Detect which cell encompasses the target text, then output its (X, Y) center coordinate. 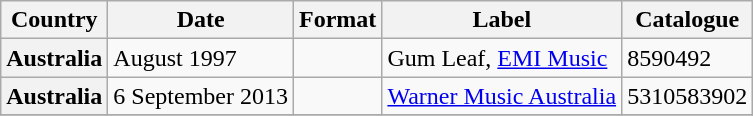
6 September 2013 (201, 96)
Warner Music Australia (502, 96)
8590492 (688, 58)
Format (338, 20)
August 1997 (201, 58)
Gum Leaf, EMI Music (502, 58)
Catalogue (688, 20)
5310583902 (688, 96)
Label (502, 20)
Country (54, 20)
Date (201, 20)
